Scan for the cell matching the given text and deliver its [x, y] coordinate at center. 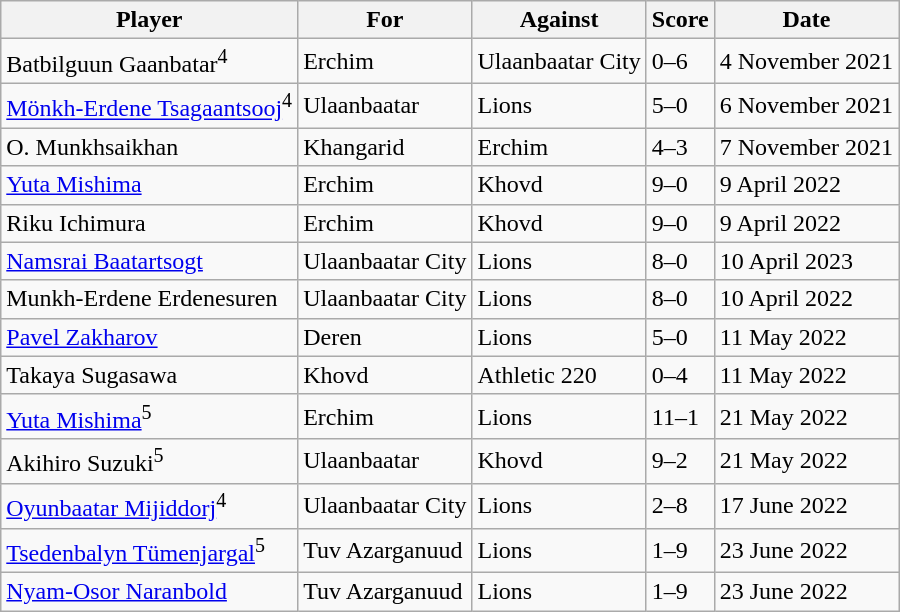
Player [150, 20]
Takaya Sugasawa [150, 375]
4–3 [680, 147]
Munkh-Erdene Erdenesuren [150, 299]
Tsedenbalyn Tümenjargal5 [150, 550]
O. Munkhsaikhan [150, 147]
Date [806, 20]
0–6 [680, 62]
7 November 2021 [806, 147]
Athletic 220 [559, 375]
11–1 [680, 416]
Deren [385, 337]
Oyunbaatar Mijiddorj4 [150, 506]
6 November 2021 [806, 106]
Mönkh-Erdene Tsagaantsooj4 [150, 106]
Pavel Zakharov [150, 337]
2–8 [680, 506]
0–4 [680, 375]
Riku Ichimura [150, 223]
Yuta Mishima5 [150, 416]
Score [680, 20]
17 June 2022 [806, 506]
4 November 2021 [806, 62]
Namsrai Baatartsogt [150, 261]
Batbilguun Gaanbatar4 [150, 62]
Khangarid [385, 147]
Nyam-Osor Naranbold [150, 592]
Yuta Mishima [150, 185]
Akihiro Suzuki5 [150, 462]
10 April 2022 [806, 299]
For [385, 20]
9–2 [680, 462]
Against [559, 20]
10 April 2023 [806, 261]
